Return the (X, Y) coordinate for the center point of the cell that contains the specified text.  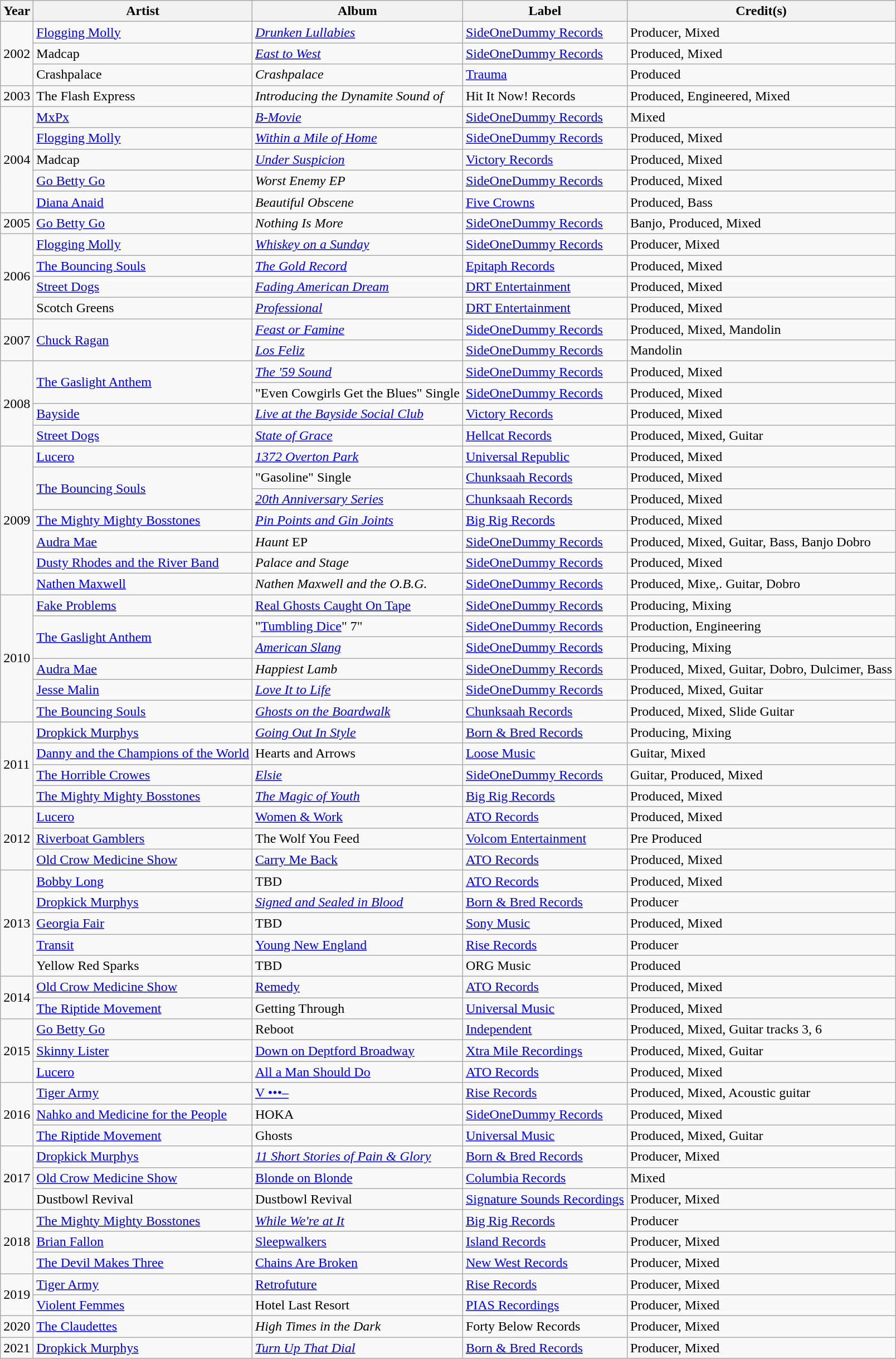
Women & Work (357, 817)
Hellcat Records (545, 435)
2007 (17, 340)
B-Movie (357, 117)
2020 (17, 1327)
Produced, Mixed, Mandolin (761, 329)
The Flash Express (143, 96)
Produced, Bass (761, 202)
Drunken Lullabies (357, 32)
Down on Deptford Broadway (357, 1051)
Five Crowns (545, 202)
Young New England (357, 945)
Whiskey on a Sunday (357, 244)
Sony Music (545, 923)
Retrofuture (357, 1284)
2021 (17, 1348)
Elsie (357, 775)
Produced, Engineered, Mixed (761, 96)
Produced, Mixed, Acoustic guitar (761, 1093)
Signed and Sealed in Blood (357, 902)
The Horrible Crowes (143, 775)
Within a Mile of Home (357, 138)
Love It to Life (357, 690)
Universal Republic (545, 457)
2004 (17, 159)
Real Ghosts Caught On Tape (357, 605)
"Tumbling Dice" 7" (357, 627)
Riverboat Gamblers (143, 838)
Signature Sounds Recordings (545, 1199)
Produced, Mixed, Slide Guitar (761, 711)
2010 (17, 658)
Feast or Famine (357, 329)
MxPx (143, 117)
Violent Femmes (143, 1305)
2003 (17, 96)
2008 (17, 404)
Year (17, 11)
1372 Overton Park (357, 457)
Professional (357, 308)
20th Anniversary Series (357, 499)
Nathen Maxwell and the O.B.G. (357, 584)
Introducing the Dynamite Sound of (357, 96)
Going Out In Style (357, 732)
Danny and the Champions of the World (143, 754)
Haunt EP (357, 541)
Production, Engineering (761, 627)
"Even Cowgirls Get the Blues" Single (357, 393)
State of Grace (357, 435)
Ghosts on the Boardwalk (357, 711)
The '59 Sound (357, 372)
Getting Through (357, 1008)
Album (357, 11)
Guitar, Produced, Mixed (761, 775)
Scotch Greens (143, 308)
Epitaph Records (545, 266)
Yellow Red Sparks (143, 966)
Label (545, 11)
High Times in the Dark (357, 1327)
American Slang (357, 648)
Independent (545, 1030)
PIAS Recordings (545, 1305)
Blonde on Blonde (357, 1178)
The Gold Record (357, 266)
Loose Music (545, 754)
2011 (17, 764)
"Gasoline" Single (357, 478)
Island Records (545, 1241)
11 Short Stories of Pain & Glory (357, 1157)
Bayside (143, 414)
Reboot (357, 1030)
2018 (17, 1241)
Xtra Mile Recordings (545, 1051)
All a Man Should Do (357, 1072)
Fake Problems (143, 605)
Palace and Stage (357, 562)
Bobby Long (143, 881)
Diana Anaid (143, 202)
Nathen Maxwell (143, 584)
V •••– (357, 1093)
Ghosts (357, 1135)
Guitar, Mixed (761, 754)
2019 (17, 1294)
2016 (17, 1114)
ORG Music (545, 966)
Los Feliz (357, 351)
2013 (17, 923)
Hit It Now! Records (545, 96)
HOKA (357, 1114)
2012 (17, 838)
Jesse Malin (143, 690)
2002 (17, 54)
Forty Below Records (545, 1327)
Artist (143, 11)
Transit (143, 945)
Beautiful Obscene (357, 202)
Hearts and Arrows (357, 754)
Under Suspicion (357, 159)
Banjo, Produced, Mixed (761, 223)
The Claudettes (143, 1327)
Produced, Mixed, Guitar tracks 3, 6 (761, 1030)
Remedy (357, 987)
Fading American Dream (357, 287)
Produced, Mixe,. Guitar, Dobro (761, 584)
Chuck Ragan (143, 340)
Pin Points and Gin Joints (357, 520)
Produced, Mixed, Guitar, Dobro, Dulcimer, Bass (761, 669)
Sleepwalkers (357, 1241)
Dusty Rhodes and the River Band (143, 562)
2014 (17, 998)
The Magic of Youth (357, 796)
2006 (17, 276)
Live at the Bayside Social Club (357, 414)
Credit(s) (761, 11)
Volcom Entertainment (545, 838)
Produced, Mixed, Guitar, Bass, Banjo Dobro (761, 541)
Pre Produced (761, 838)
Worst Enemy EP (357, 181)
2017 (17, 1178)
Turn Up That Dial (357, 1348)
While We're at It (357, 1220)
Carry Me Back (357, 860)
New West Records (545, 1263)
Brian Fallon (143, 1241)
Hotel Last Resort (357, 1305)
Columbia Records (545, 1178)
The Devil Makes Three (143, 1263)
Nahko and Medicine for the People (143, 1114)
East to West (357, 54)
2015 (17, 1051)
Happiest Lamb (357, 669)
Chains Are Broken (357, 1263)
Nothing Is More (357, 223)
Skinny Lister (143, 1051)
Mandolin (761, 351)
Trauma (545, 75)
The Wolf You Feed (357, 838)
2005 (17, 223)
Georgia Fair (143, 923)
2009 (17, 520)
